Search for the cell housing the specified text and yield its [x, y] center coordinate. 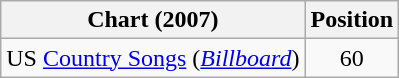
60 [352, 58]
Chart (2007) [153, 20]
US Country Songs (Billboard) [153, 58]
Position [352, 20]
